Return the [x, y] coordinate for the center point of the cell that contains the specified text.  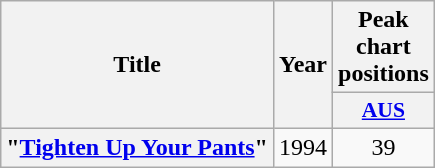
Year [302, 65]
1994 [302, 147]
Title [138, 65]
Peak chart positions [384, 47]
"Tighten Up Your Pants" [138, 147]
AUS [384, 111]
39 [384, 147]
